Provide the [x, y] coordinate of the cell's center where the given text is located.  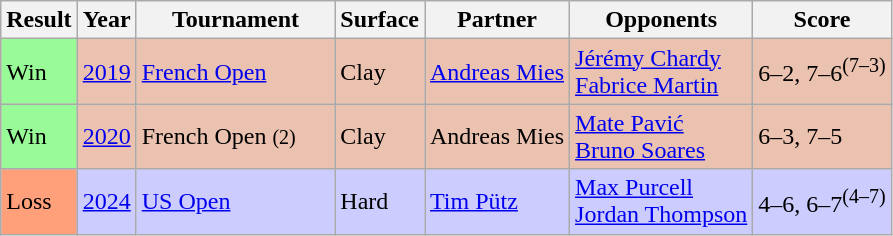
Hard [380, 202]
Year [106, 20]
4–6, 6–7(4–7) [822, 202]
2020 [106, 136]
Mate Pavić Bruno Soares [662, 136]
French Open [236, 72]
Opponents [662, 20]
Score [822, 20]
Max Purcell Jordan Thompson [662, 202]
Partner [496, 20]
Result [39, 20]
Loss [39, 202]
2019 [106, 72]
Surface [380, 20]
Jérémy Chardy Fabrice Martin [662, 72]
2024 [106, 202]
6–2, 7–6(7–3) [822, 72]
6–3, 7–5 [822, 136]
Tim Pütz [496, 202]
French Open (2) [236, 136]
Tournament [236, 20]
US Open [236, 202]
